Provide the (X, Y) coordinate of the cell's center where the given text is located.  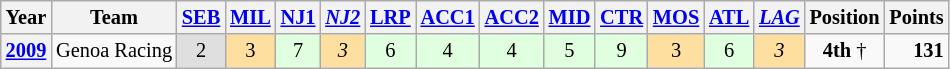
ACC2 (512, 17)
ACC1 (448, 17)
2 (201, 51)
Genoa Racing (114, 51)
Points (916, 17)
LAG (779, 17)
NJ1 (298, 17)
Year (26, 17)
5 (570, 51)
4th † (845, 51)
9 (622, 51)
NJ2 (342, 17)
MIL (250, 17)
SEB (201, 17)
MID (570, 17)
2009 (26, 51)
131 (916, 51)
Team (114, 17)
Position (845, 17)
7 (298, 51)
ATL (729, 17)
MOS (676, 17)
LRP (390, 17)
CTR (622, 17)
